Return the (x, y) coordinate for the center point of the cell that contains the specified text.  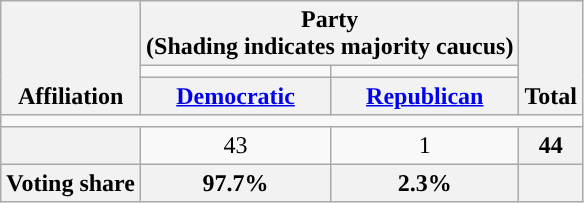
Affiliation (71, 58)
43 (236, 145)
Voting share (71, 183)
97.7% (236, 183)
Democratic (236, 96)
2.3% (425, 183)
Party (Shading indicates majority caucus) (330, 34)
1 (425, 145)
44 (551, 145)
Republican (425, 96)
Total (551, 58)
